Output the [x, y] coordinate of the center of the cell containing the given text.  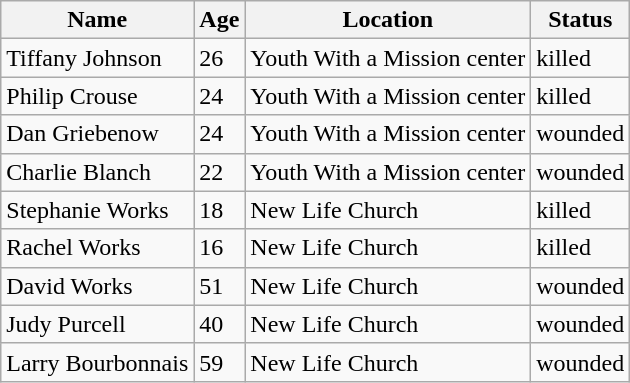
Tiffany Johnson [98, 58]
Name [98, 20]
40 [220, 324]
59 [220, 362]
Dan Griebenow [98, 134]
22 [220, 172]
Rachel Works [98, 248]
Judy Purcell [98, 324]
16 [220, 248]
Philip Crouse [98, 96]
51 [220, 286]
Charlie Blanch [98, 172]
26 [220, 58]
Stephanie Works [98, 210]
Age [220, 20]
18 [220, 210]
Larry Bourbonnais [98, 362]
Status [580, 20]
Location [388, 20]
David Works [98, 286]
